Find where the given text appears and provide that cell's center as [X, Y] coordinate. 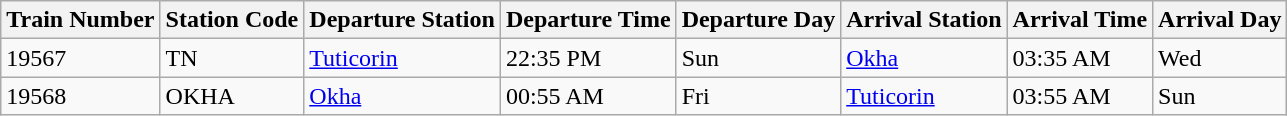
Departure Day [758, 20]
Arrival Station [924, 20]
22:35 PM [588, 58]
OKHA [232, 96]
Wed [1220, 58]
Departure Time [588, 20]
03:55 AM [1080, 96]
00:55 AM [588, 96]
Station Code [232, 20]
Arrival Time [1080, 20]
Arrival Day [1220, 20]
19568 [80, 96]
Train Number [80, 20]
03:35 AM [1080, 58]
Departure Station [402, 20]
19567 [80, 58]
Fri [758, 96]
TN [232, 58]
